From the cell containing the given text, extract its center point as [X, Y] coordinate. 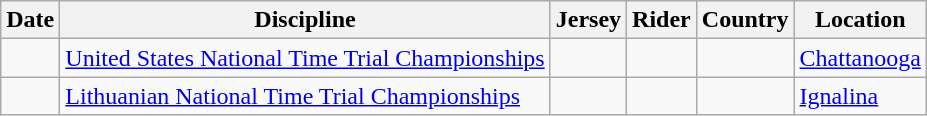
Jersey [588, 20]
United States National Time Trial Championships [305, 58]
Date [30, 20]
Chattanooga [860, 58]
Ignalina [860, 96]
Rider [662, 20]
Lithuanian National Time Trial Championships [305, 96]
Country [745, 20]
Discipline [305, 20]
Location [860, 20]
